Locate the cell with the specified text and output its [X, Y] center coordinate. 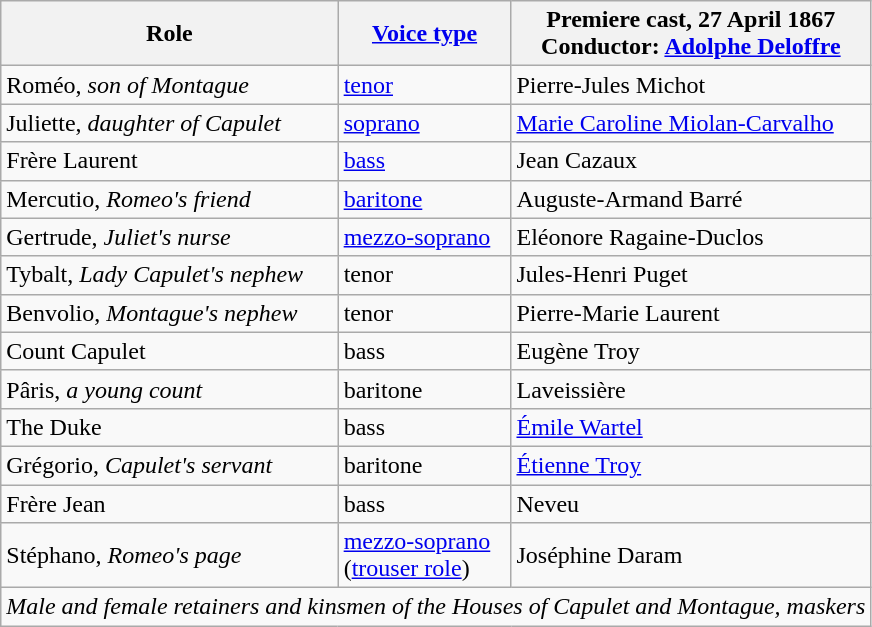
Neveu [691, 503]
Male and female retainers and kinsmen of the Houses of Capulet and Montague, maskers [436, 607]
Joséphine Daram [691, 556]
Premiere cast, 27 April 1867Conductor: Adolphe Deloffre [691, 34]
Eugène Troy [691, 351]
Étienne Troy [691, 465]
Grégorio, Capulet's servant [170, 465]
Stéphano, Romeo's page [170, 556]
Gertrude, Juliet's nurse [170, 237]
Émile Wartel [691, 427]
Frère Laurent [170, 161]
Tybalt, Lady Capulet's nephew [170, 275]
Voice type [424, 34]
Marie Caroline Miolan-Carvalho [691, 123]
Role [170, 34]
Jean Cazaux [691, 161]
soprano [424, 123]
Pâris, a young count [170, 389]
Mercutio, Romeo's friend [170, 199]
Pierre-Jules Michot [691, 85]
Roméo, son of Montague [170, 85]
Laveissière [691, 389]
mezzo-soprano [424, 237]
Eléonore Ragaine-Duclos [691, 237]
Juliette, daughter of Capulet [170, 123]
mezzo-soprano(trouser role) [424, 556]
Benvolio, Montague's nephew [170, 313]
Count Capulet [170, 351]
Frère Jean [170, 503]
Jules-Henri Puget [691, 275]
Auguste-Armand Barré [691, 199]
The Duke [170, 427]
Pierre-Marie Laurent [691, 313]
